Detect which cell encompasses the target text, then output its (X, Y) center coordinate. 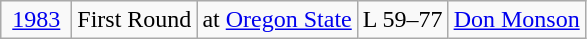
Don Monson (516, 20)
L 59–77 (402, 20)
First Round (134, 20)
at Oregon State (277, 20)
1983 (36, 20)
